Search for the cell housing the specified text and yield its (x, y) center coordinate. 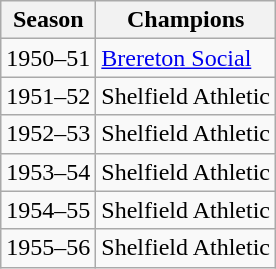
1953–54 (48, 172)
1951–52 (48, 96)
Brereton Social (186, 58)
1954–55 (48, 210)
Season (48, 20)
Champions (186, 20)
1955–56 (48, 248)
1950–51 (48, 58)
1952–53 (48, 134)
